Find where the given text appears and provide that cell's center as [x, y] coordinate. 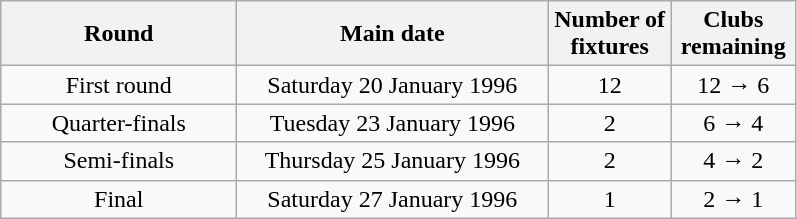
Round [119, 34]
Final [119, 199]
Quarter-finals [119, 123]
Number of fixtures [610, 34]
12 [610, 85]
Clubs remaining [733, 34]
Saturday 20 January 1996 [392, 85]
Tuesday 23 January 1996 [392, 123]
4 → 2 [733, 161]
Semi-finals [119, 161]
1 [610, 199]
Saturday 27 January 1996 [392, 199]
6 → 4 [733, 123]
First round [119, 85]
12 → 6 [733, 85]
2 → 1 [733, 199]
Thursday 25 January 1996 [392, 161]
Main date [392, 34]
